Pinpoint the cell where the given text exists, returning its (X, Y) midpoint coordinate. 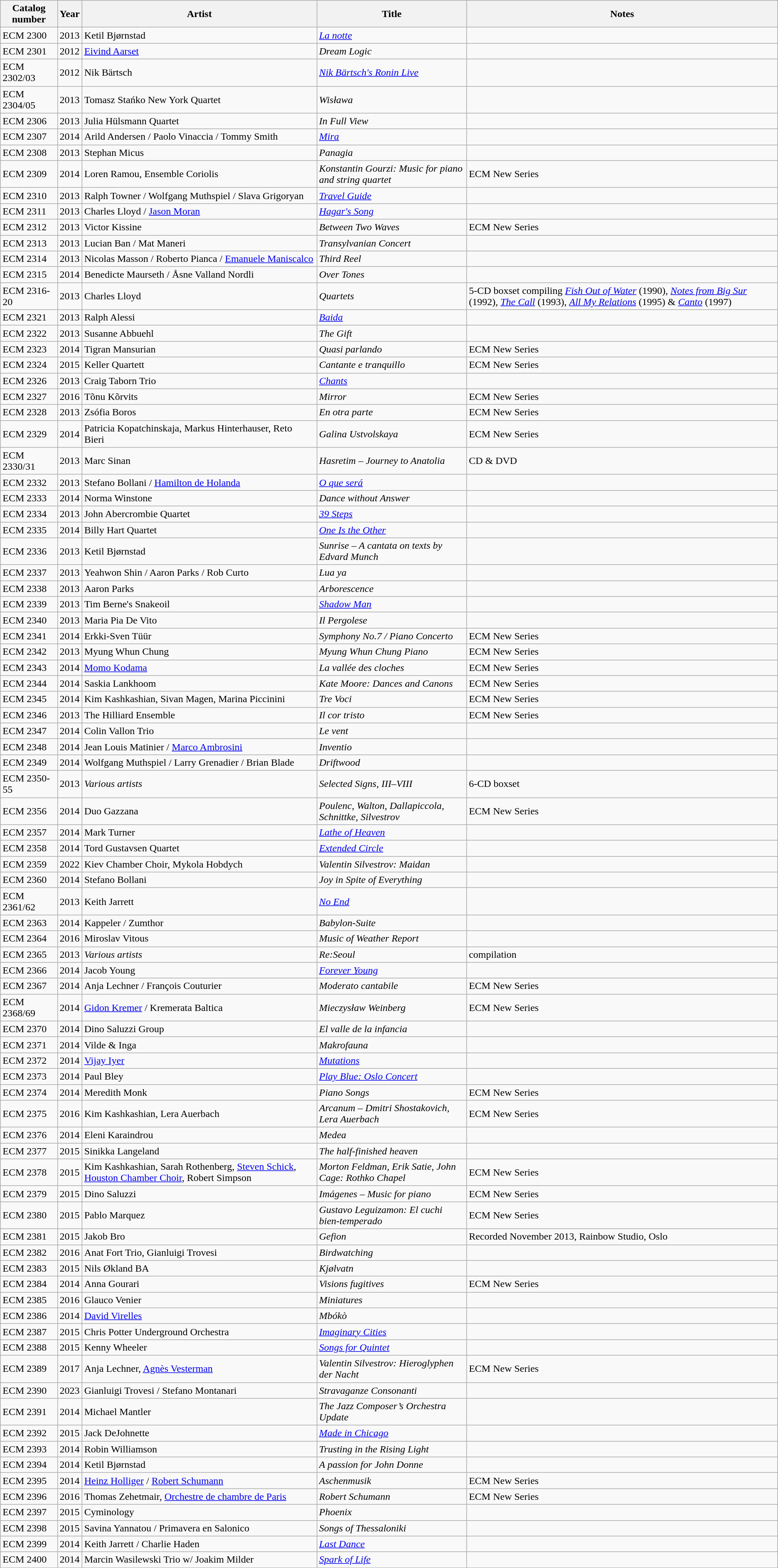
ECM 2304/05 (29, 100)
Panagia (391, 153)
ECM 2321 (29, 318)
Wolfgang Muthspiel / Larry Grenadier / Brian Blade (199, 762)
La vallée des cloches (391, 668)
Notes (623, 14)
ECM 2386 (29, 1316)
Anja Lechner / François Couturier (199, 986)
ECM 2364 (29, 939)
ECM 2372 (29, 1060)
Lathe of Heaven (391, 833)
Maria Pia De Vito (199, 620)
ECM 2312 (29, 227)
2022 (70, 864)
Songs for Quintet (391, 1347)
Aschenmusik (391, 1481)
Miniatures (391, 1300)
Erkki-Sven Tüür (199, 636)
Sunrise – A cantata on texts by Edvard Munch (391, 551)
ECM 2356 (29, 811)
Stravaganze Consonanti (391, 1390)
Visions fugitives (391, 1284)
ECM 2377 (29, 1151)
Anna Gourari (199, 1284)
Tim Berne's Snakeoil (199, 604)
Arild Andersen / Paolo Vinaccia / Tommy Smith (199, 137)
Morton Feldman, Erik Satie, John Cage: Rothko Chapel (391, 1172)
In Full View (391, 121)
Between Two Waves (391, 227)
Mieczysław Weinberg (391, 1008)
Ralph Alessi (199, 318)
Eleni Karaindrou (199, 1135)
Vijay Iyer (199, 1060)
ECM 2326 (29, 381)
ECM 2313 (29, 243)
Miroslav Vitous (199, 939)
Lucian Ban / Mat Maneri (199, 243)
Jacob Young (199, 970)
ECM 2373 (29, 1076)
Myung Whun Chung (199, 652)
Charles Lloyd / Jason Moran (199, 211)
Victor Kissine (199, 227)
Arcanum – Dmitri Shostakovich, Lera Auerbach (391, 1114)
ECM 2340 (29, 620)
Anja Lechner, Agnès Vesterman (199, 1368)
Nicolas Masson / Roberto Pianca / Emanuele Maniscalco (199, 259)
Kim Kashkashian, Sarah Rothenberg, Steven Schick, Houston Chamber Choir, Robert Simpson (199, 1172)
ECM 2367 (29, 986)
The Gift (391, 333)
ECM 2382 (29, 1252)
Re:Seoul (391, 954)
Tigran Mansurian (199, 349)
Kim Kashkashian, Lera Auerbach (199, 1114)
Le vent (391, 731)
En otra parte (391, 412)
Anat Fort Trio, Gianluigi Trovesi (199, 1252)
ECM 2309 (29, 174)
Heinz Holliger / Robert Schumann (199, 1481)
Eivind Aarset (199, 51)
Ralph Towner / Wolfgang Muthspiel / Slava Grigoryan (199, 195)
Songs of Thessaloniki (391, 1528)
Robin Williamson (199, 1449)
Dance without Answer (391, 498)
O que será (391, 482)
Medea (391, 1135)
ECM 2329 (29, 434)
ECM 2345 (29, 699)
ECM 2389 (29, 1368)
ECM 2332 (29, 482)
Baida (391, 318)
39 Steps (391, 514)
Billy Hart Quartet (199, 530)
ECM 2301 (29, 51)
Tre Voci (391, 699)
ECM 2363 (29, 923)
Imaginary Cities (391, 1331)
Colin Vallon Trio (199, 731)
Konstantin Gourzi: Music for piano and string quartet (391, 174)
Zsófia Boros (199, 412)
ECM 2339 (29, 604)
5-CD boxset compiling Fish Out of Water (1990), Notes from Big Sur (1992), The Call (1993), All My Relations (1995) & Canto (1997) (623, 296)
ECM 2338 (29, 589)
Music of Weather Report (391, 939)
Transylvanian Concert (391, 243)
ECM 2399 (29, 1544)
ECM 2302/03 (29, 72)
ECM 2350-55 (29, 784)
Michael Mantler (199, 1412)
Tomasz Stańko New York Quartet (199, 100)
2023 (70, 1390)
The Jazz Composer’s Orchestra Update (391, 1412)
Kim Kashkashian, Sivan Magen, Marina Piccinini (199, 699)
Spark of Life (391, 1560)
ECM 2336 (29, 551)
ECM 2371 (29, 1045)
Gustavo Leguizamon: El cuchi bien-temperado (391, 1215)
Jack DeJohnette (199, 1433)
Chants (391, 381)
ECM 2361/62 (29, 901)
ECM 2357 (29, 833)
ECM 2387 (29, 1331)
ECM 2379 (29, 1194)
ECM 2342 (29, 652)
Keller Quartett (199, 365)
Trusting in the Rising Light (391, 1449)
Quartets (391, 296)
Valentin Silvestrov: Maidan (391, 864)
Arborescence (391, 589)
La notte (391, 35)
ECM 2375 (29, 1114)
ECM 2400 (29, 1560)
ECM 2310 (29, 195)
ECM 2330/31 (29, 461)
ECM 2323 (29, 349)
compilation (623, 954)
John Abercrombie Quartet (199, 514)
Myung Whun Chung Piano (391, 652)
ECM 2311 (29, 211)
Kate Moore: Dances and Canons (391, 683)
ECM 2360 (29, 880)
ECM 2365 (29, 954)
Cyminology (199, 1512)
ECM 2327 (29, 397)
Play Blue: Oslo Concert (391, 1076)
ECM 2398 (29, 1528)
CD & DVD (623, 461)
Imágenes – Music for piano (391, 1194)
Vilde & Inga (199, 1045)
Marcin Wasilewski Trio w/ Joakim Milder (199, 1560)
Makrofauna (391, 1045)
Il Pergolese (391, 620)
Patricia Kopatchinskaja, Markus Hinterhauser, Reto Bieri (199, 434)
ECM 2374 (29, 1092)
Nik Bärtsch (199, 72)
Cantante e tranquillo (391, 365)
Mirror (391, 397)
Year (70, 14)
Stephan Micus (199, 153)
Jean Louis Matinier / Marco Ambrosini (199, 747)
Birdwatching (391, 1252)
Gianluigi Trovesi / Stefano Montanari (199, 1390)
Gefion (391, 1237)
Over Tones (391, 275)
ECM 2396 (29, 1497)
ECM 2328 (29, 412)
Norma Winstone (199, 498)
Meredith Monk (199, 1092)
Inventio (391, 747)
2017 (70, 1368)
Dino Saluzzi Group (199, 1029)
Yeahwon Shin / Aaron Parks / Rob Curto (199, 573)
Thomas Zehetmair, Orchestre de chambre de Paris (199, 1497)
ECM 2393 (29, 1449)
ECM 2324 (29, 365)
Keith Jarrett (199, 901)
ECM 2333 (29, 498)
Catalog number (29, 14)
Pablo Marquez (199, 1215)
ECM 2306 (29, 121)
Babylon-Suite (391, 923)
ECM 2307 (29, 137)
The half-finished heaven (391, 1151)
6-CD boxset (623, 784)
Galina Ustvolskaya (391, 434)
Last Dance (391, 1544)
ECM 2376 (29, 1135)
Joy in Spite of Everything (391, 880)
Kjølvatn (391, 1268)
Phoenix (391, 1512)
ECM 2391 (29, 1412)
ECM 2341 (29, 636)
ECM 2347 (29, 731)
Glauco Venier (199, 1300)
Kappeler / Zumthor (199, 923)
Charles Lloyd (199, 296)
ECM 2316-20 (29, 296)
Third Reel (391, 259)
Mira (391, 137)
Nils Økland BA (199, 1268)
Craig Taborn Trio (199, 381)
ECM 2394 (29, 1465)
Sinikka Langeland (199, 1151)
Aaron Parks (199, 589)
ECM 2370 (29, 1029)
ECM 2335 (29, 530)
Mark Turner (199, 833)
David Virelles (199, 1316)
Artist (199, 14)
Susanne Abbuehl (199, 333)
Dino Saluzzi (199, 1194)
A passion for John Donne (391, 1465)
ECM 2322 (29, 333)
ECM 2392 (29, 1433)
Made in Chicago (391, 1433)
Recorded November 2013, Rainbow Studio, Oslo (623, 1237)
ECM 2346 (29, 715)
Tord Gustavsen Quartet (199, 848)
Driftwood (391, 762)
ECM 2337 (29, 573)
ECM 2380 (29, 1215)
Keith Jarrett / Charlie Haden (199, 1544)
ECM 2348 (29, 747)
ECM 2395 (29, 1481)
ECM 2315 (29, 275)
Kiev Chamber Choir, Mykola Hobdych (199, 864)
ECM 2384 (29, 1284)
Hagar's Song (391, 211)
Tõnu Kõrvits (199, 397)
Chris Potter Underground Orchestra (199, 1331)
Piano Songs (391, 1092)
ECM 2314 (29, 259)
Selected Signs, III–VIII (391, 784)
Il cor tristo (391, 715)
ECM 2349 (29, 762)
Savina Yannatou / Primavera en Salonico (199, 1528)
Dream Logic (391, 51)
Extended Circle (391, 848)
ECM 2343 (29, 668)
Poulenc, Walton, Dallapiccola, Schnittke, Silvestrov (391, 811)
Kenny Wheeler (199, 1347)
Stefano Bollani / Hamilton de Holanda (199, 482)
Julia Hülsmann Quartet (199, 121)
ECM 2397 (29, 1512)
ECM 2344 (29, 683)
Benedicte Maurseth / Åsne Valland Nordli (199, 275)
Travel Guide (391, 195)
ECM 2381 (29, 1237)
Marc Sinan (199, 461)
ECM 2308 (29, 153)
Paul Bley (199, 1076)
ECM 2334 (29, 514)
Mutations (391, 1060)
Moderato cantabile (391, 986)
El valle de la infancia (391, 1029)
Symphony No.7 / Piano Concerto (391, 636)
ECM 2368/69 (29, 1008)
Valentin Silvestrov: Hieroglyphen der Nacht (391, 1368)
ECM 2300 (29, 35)
Quasi parlando (391, 349)
ECM 2358 (29, 848)
Momo Kodama (199, 668)
ECM 2385 (29, 1300)
ECM 2388 (29, 1347)
Jakob Bro (199, 1237)
Title (391, 14)
Stefano Bollani (199, 880)
Gidon Kremer / Kremerata Baltica (199, 1008)
ECM 2359 (29, 864)
Mbókò (391, 1316)
Forever Young (391, 970)
Nik Bärtsch's Ronin Live (391, 72)
One Is the Other (391, 530)
ECM 2378 (29, 1172)
Loren Ramou, Ensemble Coriolis (199, 174)
Lua ya (391, 573)
Saskia Lankhoom (199, 683)
The Hilliard Ensemble (199, 715)
Robert Schumann (391, 1497)
ECM 2390 (29, 1390)
Wisława (391, 100)
Hasretim – Journey to Anatolia (391, 461)
ECM 2383 (29, 1268)
Shadow Man (391, 604)
Duo Gazzana (199, 811)
ECM 2366 (29, 970)
No End (391, 901)
